Extract the (x, y) coordinate from the center of the cell holding the provided text.  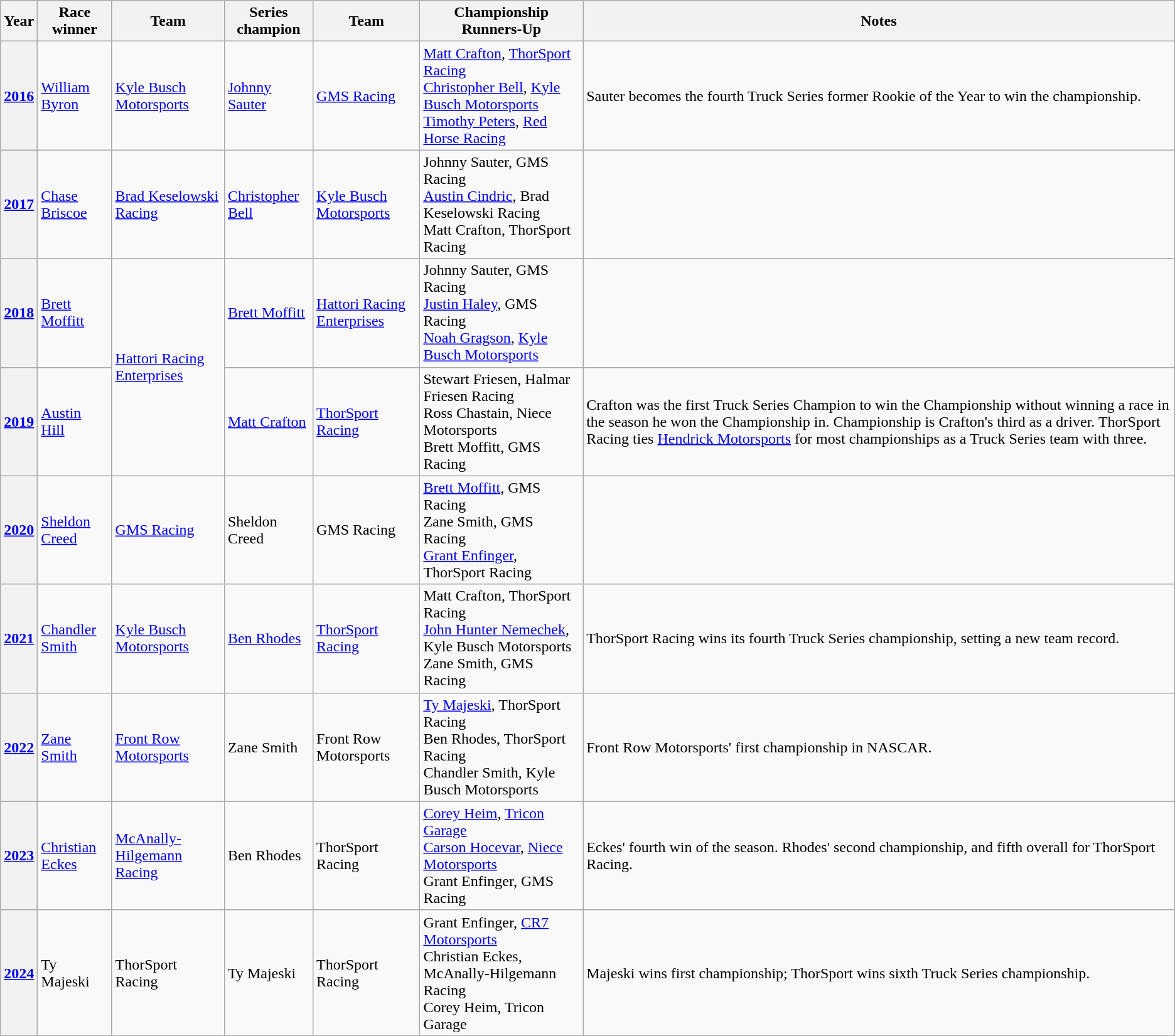
ThorSport Racing wins its fourth Truck Series championship, setting a new team record. (879, 639)
Front Row Motorsports' first championship in NASCAR. (879, 747)
Stewart Friesen, Halmar Friesen RacingRoss Chastain, Niece MotorsportsBrett Moffitt, GMS Racing (502, 422)
Matt Crafton, ThorSport RacingJohn Hunter Nemechek, Kyle Busch MotorsportsZane Smith, GMS Racing (502, 639)
Chase Briscoe (75, 205)
Majeski wins first championship; ThorSport wins sixth Truck Series championship. (879, 973)
Johnny Sauter, GMS Racing Austin Cindric, Brad Keselowski Racing Matt Crafton, ThorSport Racing (502, 205)
2017 (19, 205)
2020 (19, 530)
Series champion (269, 21)
Christian Eckes (75, 856)
2023 (19, 856)
Brett Moffitt, GMS RacingZane Smith, GMS RacingGrant Enfinger, ThorSport Racing (502, 530)
Chandler Smith (75, 639)
2019 (19, 422)
Corey Heim, Tricon GarageCarson Hocevar, Niece MotorsportsGrant Enfinger, GMS Racing (502, 856)
Sauter becomes the fourth Truck Series former Rookie of the Year to win the championship. (879, 95)
Eckes' fourth win of the season. Rhodes' second championship, and fifth overall for ThorSport Racing. (879, 856)
2024 (19, 973)
Grant Enfinger, CR7 MotorsportsChristian Eckes, McAnally-Hilgemann RacingCorey Heim, Tricon Garage (502, 973)
Matt Crafton (269, 422)
2018 (19, 312)
2022 (19, 747)
Austin Hill (75, 422)
Brad Keselowski Racing (168, 205)
Race winner (75, 21)
McAnally-Hilgemann Racing (168, 856)
Christopher Bell (269, 205)
Year (19, 21)
Notes (879, 21)
2016 (19, 95)
William Byron (75, 95)
Johnny Sauter (269, 95)
Championship Runners-Up (502, 21)
2021 (19, 639)
Matt Crafton, ThorSport RacingChristopher Bell, Kyle Busch MotorsportsTimothy Peters, Red Horse Racing (502, 95)
Ty Majeski, ThorSport RacingBen Rhodes, ThorSport RacingChandler Smith, Kyle Busch Motorsports (502, 747)
Johnny Sauter, GMS Racing Justin Haley, GMS Racing Noah Gragson, Kyle Busch Motorsports (502, 312)
